Output the [X, Y] coordinate of the center of the cell containing the given text.  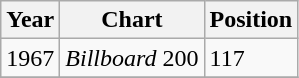
Position [251, 20]
Chart [132, 20]
1967 [30, 58]
117 [251, 58]
Billboard 200 [132, 58]
Year [30, 20]
